For the text-containing cell, return its midpoint in (X, Y) coordinate format. 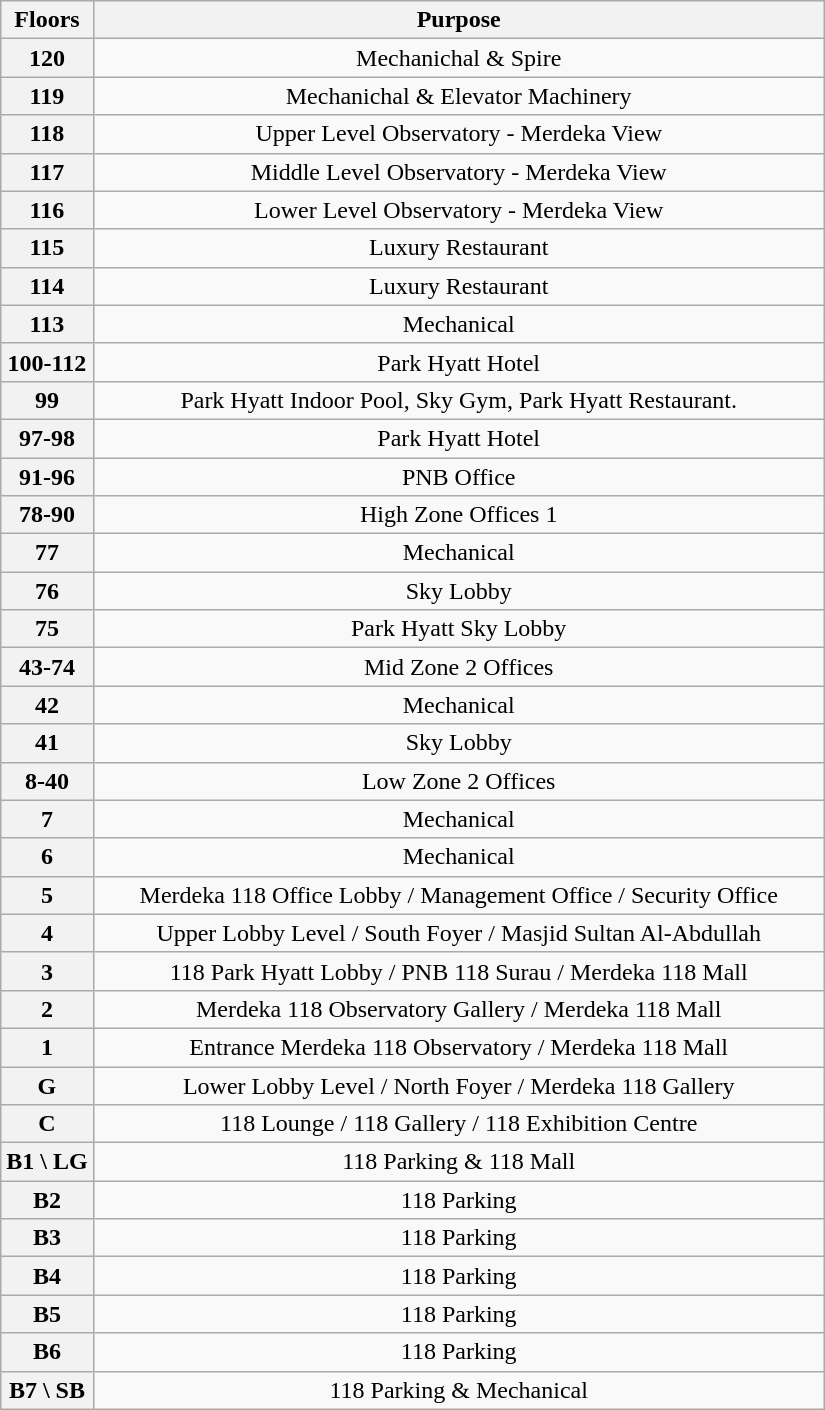
7 (47, 819)
6 (47, 857)
118 Lounge / 118 Gallery / 118 Exhibition Centre (458, 1124)
Merdeka 118 Observatory Gallery / Merdeka 118 Mall (458, 1009)
3 (47, 971)
B3 (47, 1238)
B6 (47, 1352)
Upper Lobby Level / South Foyer / Masjid Sultan Al-Abdullah (458, 933)
91-96 (47, 477)
C (47, 1124)
Merdeka 118 Office Lobby / Management Office / Security Office (458, 895)
115 (47, 248)
Middle Level Observatory - Merdeka View (458, 172)
Purpose (458, 20)
118 Parking & 118 Mall (458, 1162)
Lower Level Observatory - Merdeka View (458, 210)
Floors (47, 20)
B2 (47, 1200)
B4 (47, 1276)
B1 \ LG (47, 1162)
1 (47, 1047)
99 (47, 400)
118 Parking & Mechanical (458, 1390)
76 (47, 591)
118 (47, 134)
116 (47, 210)
Upper Level Observatory - Merdeka View (458, 134)
Low Zone 2 Offices (458, 781)
97-98 (47, 438)
Park Hyatt Indoor Pool, Sky Gym, Park Hyatt Restaurant. (458, 400)
PNB Office (458, 477)
Mid Zone 2 Offices (458, 667)
75 (47, 629)
78-90 (47, 515)
42 (47, 705)
B5 (47, 1314)
5 (47, 895)
77 (47, 553)
118 Park Hyatt Lobby / PNB 118 Surau / Merdeka 118 Mall (458, 971)
Lower Lobby Level / North Foyer / Merdeka 118 Gallery (458, 1085)
4 (47, 933)
2 (47, 1009)
113 (47, 324)
119 (47, 96)
114 (47, 286)
100-112 (47, 362)
43-74 (47, 667)
Mechanichal & Elevator Machinery (458, 96)
117 (47, 172)
41 (47, 743)
8-40 (47, 781)
Park Hyatt Sky Lobby (458, 629)
G (47, 1085)
B7 \ SB (47, 1390)
120 (47, 58)
Mechanichal & Spire (458, 58)
High Zone Offices 1 (458, 515)
Entrance Merdeka 118 Observatory / Merdeka 118 Mall (458, 1047)
